Return (x, y) of the center of cell containing provided text 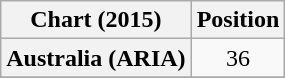
36 (238, 58)
Australia (ARIA) (96, 58)
Position (238, 20)
Chart (2015) (96, 20)
